Detect which cell encompasses the target text, then output its (X, Y) center coordinate. 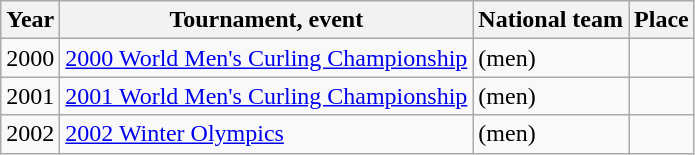
2002 (30, 134)
Place (662, 20)
National team (551, 20)
Tournament, event (266, 20)
2000 World Men's Curling Championship (266, 58)
2000 (30, 58)
2002 Winter Olympics (266, 134)
2001 (30, 96)
Year (30, 20)
2001 World Men's Curling Championship (266, 96)
